Return the [X, Y] coordinate for the center point of the cell that contains the specified text.  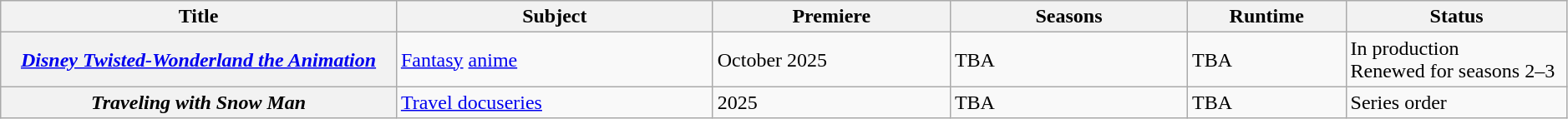
Traveling with Snow Man [199, 102]
2025 [831, 102]
Disney Twisted-Wonderland the Animation [199, 60]
Status [1457, 17]
October 2025 [831, 60]
Travel docuseries [555, 102]
Series order [1457, 102]
Title [199, 17]
Seasons [1068, 17]
Premiere [831, 17]
Fantasy anime [555, 60]
Subject [555, 17]
Runtime [1266, 17]
In productionRenewed for seasons 2–3 [1457, 60]
